Provide the [x, y] coordinate of the cell's center where the given text is located.  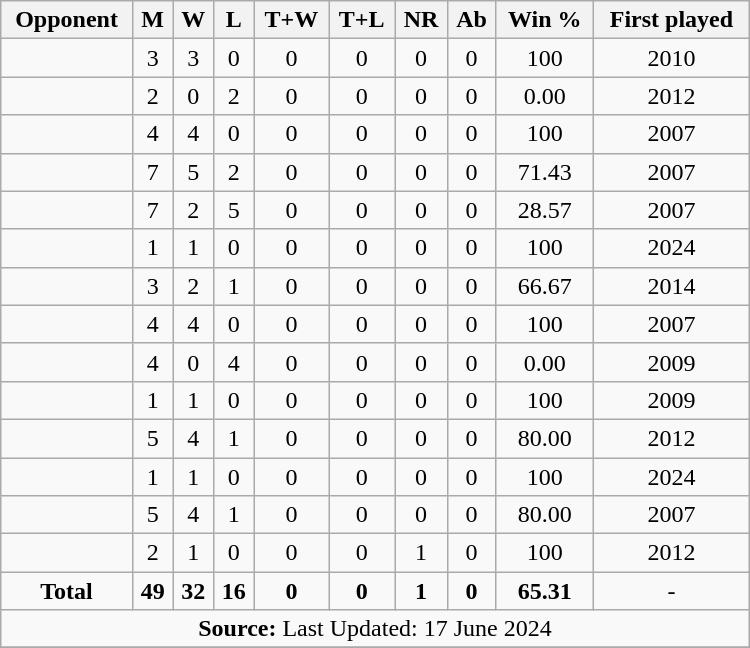
Ab [471, 20]
32 [194, 591]
T+W [292, 20]
Source: Last Updated: 17 June 2024 [375, 629]
71.43 [545, 172]
First played [672, 20]
W [194, 20]
L [234, 20]
66.67 [545, 286]
Opponent [67, 20]
- [672, 591]
2014 [672, 286]
NR [422, 20]
65.31 [545, 591]
16 [234, 591]
2010 [672, 58]
28.57 [545, 210]
49 [152, 591]
T+L [362, 20]
Win % [545, 20]
M [152, 20]
Total [67, 591]
